Capture the cell that displays the provided text and extract its [X, Y] central coordinate. 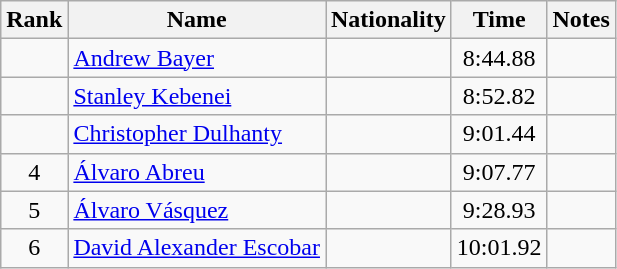
10:01.92 [499, 248]
9:01.44 [499, 134]
6 [34, 248]
9:28.93 [499, 210]
Álvaro Vásquez [197, 210]
David Alexander Escobar [197, 248]
Rank [34, 20]
Andrew Bayer [197, 58]
Nationality [389, 20]
Stanley Kebenei [197, 96]
5 [34, 210]
Christopher Dulhanty [197, 134]
9:07.77 [499, 172]
Álvaro Abreu [197, 172]
Notes [581, 20]
8:44.88 [499, 58]
Time [499, 20]
8:52.82 [499, 96]
Name [197, 20]
4 [34, 172]
